Find where the given text appears and provide that cell's center as (X, Y) coordinate. 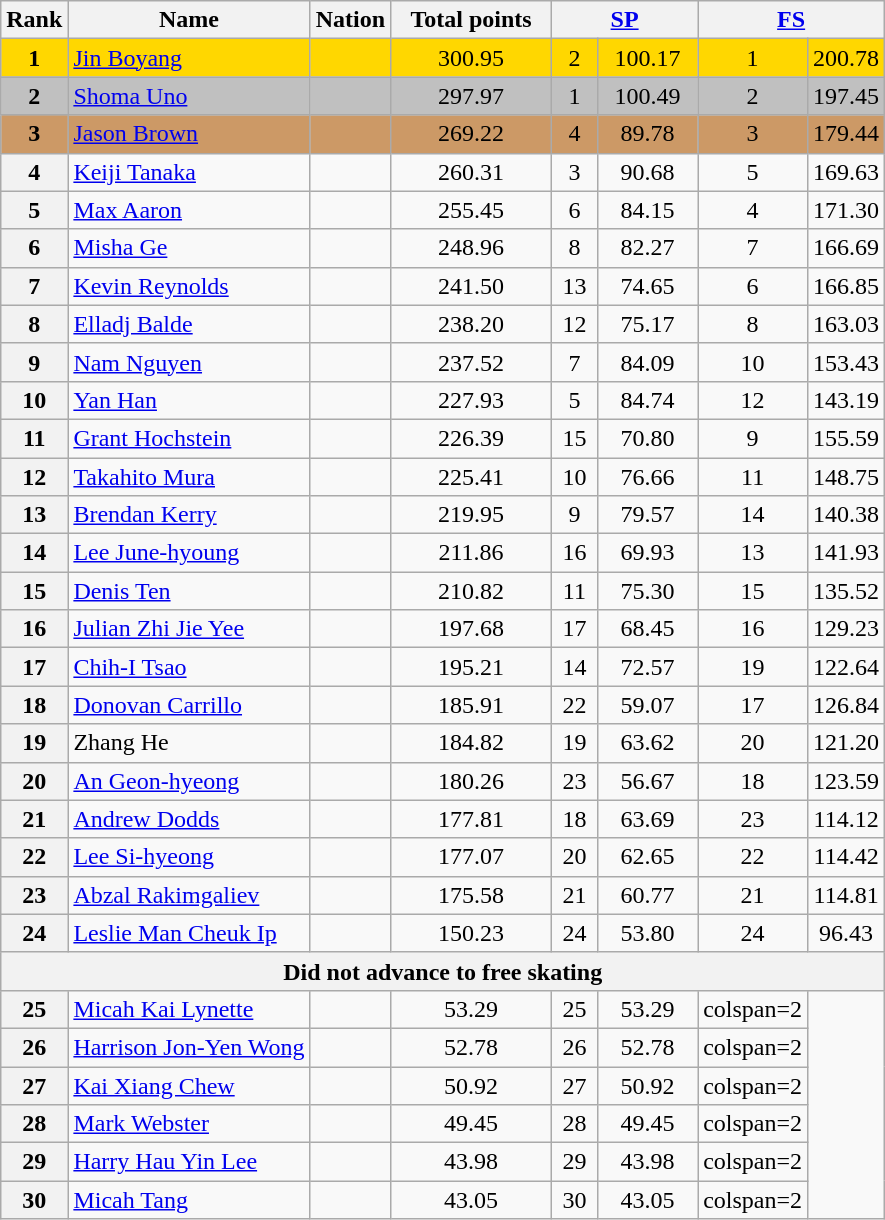
114.42 (846, 857)
Lee Si-hyeong (189, 857)
248.96 (472, 248)
Yan Han (189, 400)
90.68 (647, 172)
89.78 (647, 134)
195.21 (472, 667)
121.20 (846, 743)
75.30 (647, 591)
Max Aaron (189, 210)
FS (792, 20)
60.77 (647, 895)
180.26 (472, 781)
210.82 (472, 591)
135.52 (846, 591)
184.82 (472, 743)
82.27 (647, 248)
63.69 (647, 819)
Grant Hochstein (189, 438)
70.80 (647, 438)
219.95 (472, 515)
177.81 (472, 819)
237.52 (472, 362)
Keiji Tanaka (189, 172)
Nation (350, 20)
79.57 (647, 515)
96.43 (846, 933)
63.62 (647, 743)
Takahito Mura (189, 477)
Kevin Reynolds (189, 286)
Micah Kai Lynette (189, 1009)
59.07 (647, 705)
140.38 (846, 515)
Kai Xiang Chew (189, 1085)
Leslie Man Cheuk Ip (189, 933)
Brendan Kerry (189, 515)
155.59 (846, 438)
An Geon-hyeong (189, 781)
143.19 (846, 400)
84.74 (647, 400)
68.45 (647, 629)
62.65 (647, 857)
300.95 (472, 58)
260.31 (472, 172)
122.64 (846, 667)
169.63 (846, 172)
148.75 (846, 477)
Harry Hau Yin Lee (189, 1162)
Donovan Carrillo (189, 705)
84.09 (647, 362)
166.85 (846, 286)
255.45 (472, 210)
185.91 (472, 705)
123.59 (846, 781)
Misha Ge (189, 248)
Name (189, 20)
114.81 (846, 895)
238.20 (472, 324)
Shoma Uno (189, 96)
74.65 (647, 286)
Harrison Jon-Yen Wong (189, 1047)
72.57 (647, 667)
150.23 (472, 933)
297.97 (472, 96)
153.43 (846, 362)
Mark Webster (189, 1124)
84.15 (647, 210)
Nam Nguyen (189, 362)
Jin Boyang (189, 58)
200.78 (846, 58)
141.93 (846, 553)
Rank (34, 20)
171.30 (846, 210)
225.41 (472, 477)
179.44 (846, 134)
226.39 (472, 438)
Micah Tang (189, 1200)
SP (625, 20)
Did not advance to free skating (443, 971)
166.69 (846, 248)
175.58 (472, 895)
197.68 (472, 629)
Lee June-hyoung (189, 553)
227.93 (472, 400)
269.22 (472, 134)
56.67 (647, 781)
Abzal Rakimgaliev (189, 895)
Chih-I Tsao (189, 667)
53.80 (647, 933)
100.17 (647, 58)
129.23 (846, 629)
114.12 (846, 819)
Denis Ten (189, 591)
Jason Brown (189, 134)
100.49 (647, 96)
211.86 (472, 553)
241.50 (472, 286)
126.84 (846, 705)
Zhang He (189, 743)
Julian Zhi Jie Yee (189, 629)
69.93 (647, 553)
75.17 (647, 324)
Total points (472, 20)
177.07 (472, 857)
76.66 (647, 477)
Andrew Dodds (189, 819)
163.03 (846, 324)
Elladj Balde (189, 324)
197.45 (846, 96)
